Provide the [X, Y] coordinate of the cell's center where the given text is located.  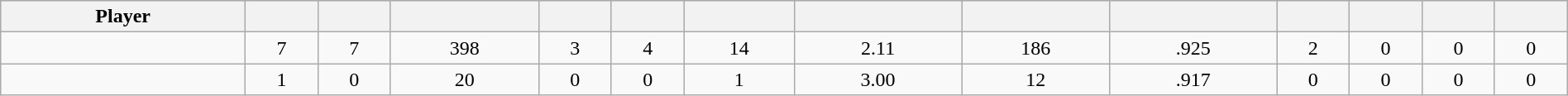
3.00 [878, 79]
2.11 [878, 48]
398 [465, 48]
186 [1035, 48]
.925 [1193, 48]
.917 [1193, 79]
2 [1313, 48]
Player [123, 17]
12 [1035, 79]
20 [465, 79]
3 [575, 48]
4 [648, 48]
14 [739, 48]
